Find where the given text appears and provide that cell's center as (X, Y) coordinate. 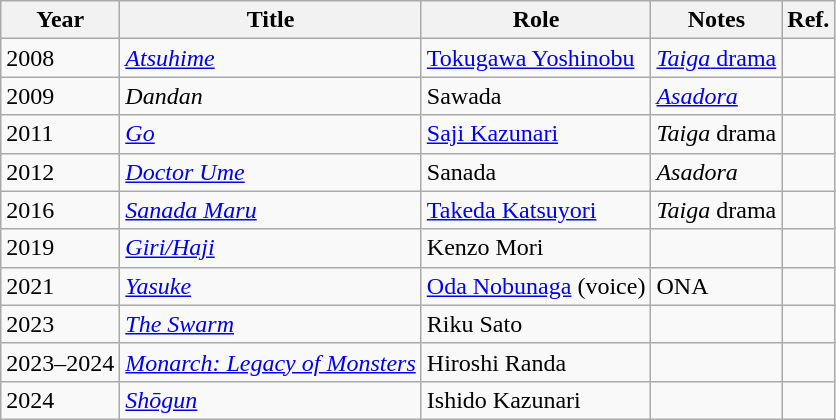
Title (270, 20)
2024 (60, 400)
2011 (60, 134)
2016 (60, 210)
2023 (60, 324)
Sawada (536, 96)
Sanada (536, 172)
Ref. (808, 20)
Riku Sato (536, 324)
Kenzo Mori (536, 248)
Atsuhime (270, 58)
Sanada Maru (270, 210)
Tokugawa Yoshinobu (536, 58)
Notes (716, 20)
Go (270, 134)
The Swarm (270, 324)
Hiroshi Randa (536, 362)
Yasuke (270, 286)
Year (60, 20)
2021 (60, 286)
Giri/Haji (270, 248)
ONA (716, 286)
2019 (60, 248)
Monarch: Legacy of Monsters (270, 362)
Shōgun (270, 400)
Role (536, 20)
Saji Kazunari (536, 134)
2023–2024 (60, 362)
2012 (60, 172)
Doctor Ume (270, 172)
2009 (60, 96)
Oda Nobunaga (voice) (536, 286)
Ishido Kazunari (536, 400)
Dandan (270, 96)
2008 (60, 58)
Takeda Katsuyori (536, 210)
